Pinpoint the cell where the given text exists, returning its (X, Y) midpoint coordinate. 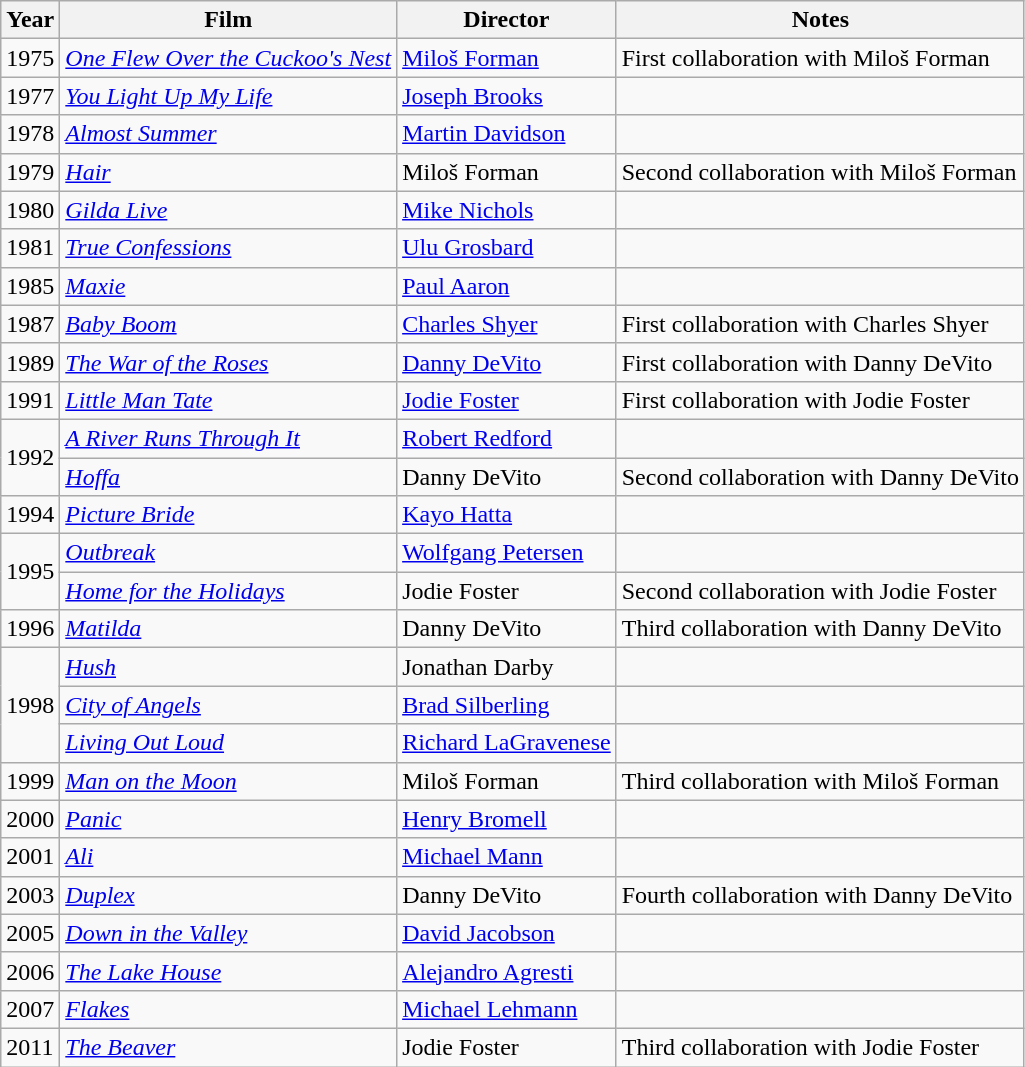
Notes (820, 20)
Martin Davidson (507, 134)
2007 (30, 1009)
1975 (30, 58)
Outbreak (228, 553)
First collaboration with Charles Shyer (820, 324)
David Jacobson (507, 933)
First collaboration with Danny DeVito (820, 362)
Almost Summer (228, 134)
City of Angels (228, 705)
1985 (30, 286)
Second collaboration with Miloš Forman (820, 172)
Second collaboration with Jodie Foster (820, 591)
Duplex (228, 895)
Wolfgang Petersen (507, 553)
Maxie (228, 286)
Picture Bride (228, 515)
Kayo Hatta (507, 515)
Hair (228, 172)
1996 (30, 629)
Matilda (228, 629)
Alejandro Agresti (507, 971)
Second collaboration with Danny DeVito (820, 477)
The Beaver (228, 1047)
Ali (228, 857)
Third collaboration with Jodie Foster (820, 1047)
Flakes (228, 1009)
Brad Silberling (507, 705)
Living Out Loud (228, 743)
1995 (30, 572)
First collaboration with Jodie Foster (820, 400)
Charles Shyer (507, 324)
The Lake House (228, 971)
Little Man Tate (228, 400)
1989 (30, 362)
The War of the Roses (228, 362)
Henry Bromell (507, 819)
Film (228, 20)
Down in the Valley (228, 933)
You Light Up My Life (228, 96)
True Confessions (228, 248)
First collaboration with Miloš Forman (820, 58)
2001 (30, 857)
1999 (30, 781)
1998 (30, 705)
1987 (30, 324)
2005 (30, 933)
Fourth collaboration with Danny DeVito (820, 895)
Third collaboration with Danny DeVito (820, 629)
1977 (30, 96)
Hush (228, 667)
Paul Aaron (507, 286)
2011 (30, 1047)
Hoffa (228, 477)
2006 (30, 971)
1978 (30, 134)
Robert Redford (507, 438)
Richard LaGravenese (507, 743)
1980 (30, 210)
One Flew Over the Cuckoo's Nest (228, 58)
Gilda Live (228, 210)
Director (507, 20)
Ulu Grosbard (507, 248)
Baby Boom (228, 324)
Year (30, 20)
A River Runs Through It (228, 438)
Joseph Brooks (507, 96)
1979 (30, 172)
Michael Mann (507, 857)
1992 (30, 457)
Michael Lehmann (507, 1009)
Mike Nichols (507, 210)
2003 (30, 895)
2000 (30, 819)
Jonathan Darby (507, 667)
1991 (30, 400)
Home for the Holidays (228, 591)
1994 (30, 515)
Man on the Moon (228, 781)
Panic (228, 819)
1981 (30, 248)
Third collaboration with Miloš Forman (820, 781)
